Scan for the cell matching the given text and deliver its (x, y) coordinate at center. 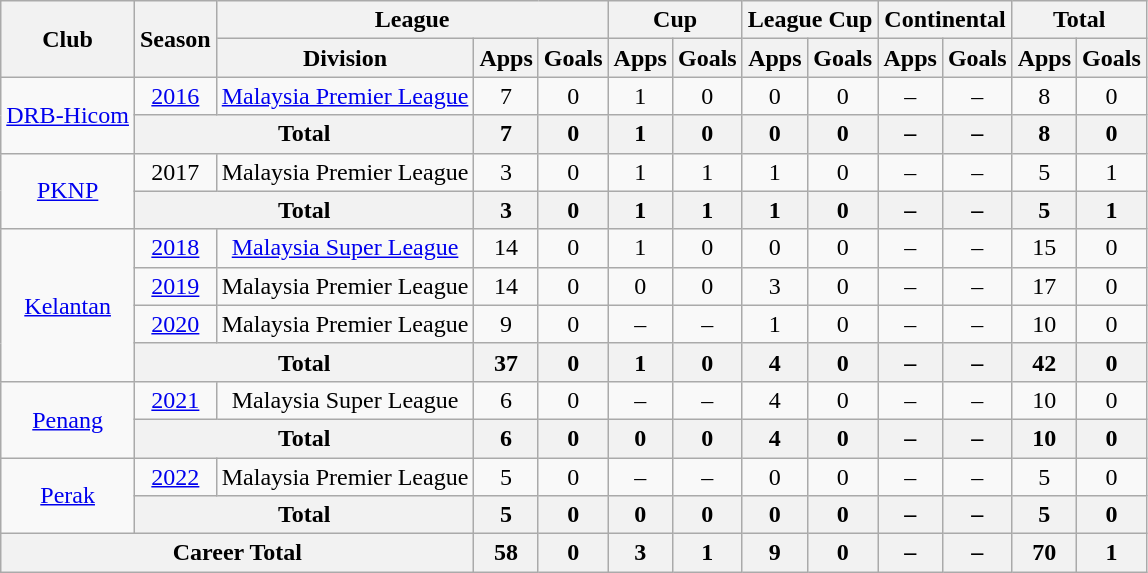
League Cup (810, 20)
Continental (945, 20)
42 (1044, 362)
2019 (175, 286)
Perak (68, 496)
2021 (175, 400)
Season (175, 39)
70 (1044, 553)
58 (506, 553)
2018 (175, 248)
Kelantan (68, 305)
Career Total (238, 553)
DRB-Hicom (68, 115)
Club (68, 39)
2017 (175, 172)
PKNP (68, 191)
Cup (675, 20)
League (412, 20)
Penang (68, 419)
2016 (175, 96)
17 (1044, 286)
Division (345, 58)
2020 (175, 324)
2022 (175, 477)
15 (1044, 248)
37 (506, 362)
